Return the [X, Y] coordinate for the center point of the cell that contains the specified text.  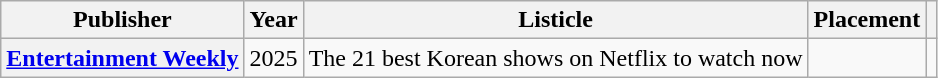
2025 [274, 58]
Year [274, 20]
Entertainment Weekly [122, 58]
Publisher [122, 20]
Placement [867, 20]
The 21 best Korean shows on Netflix to watch now [556, 58]
Listicle [556, 20]
